For the text-containing cell, return its midpoint in [x, y] coordinate format. 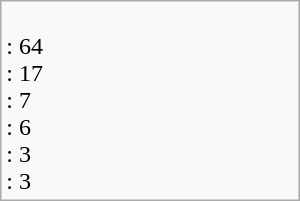
: 64 : 17: 7 : 6: 3 : 3 [150, 101]
